Scan for the cell matching the given text and deliver its (X, Y) coordinate at center. 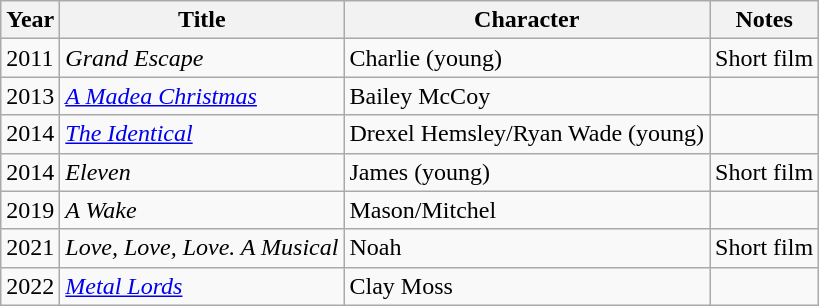
Love, Love, Love. A Musical (202, 248)
Grand Escape (202, 58)
The Identical (202, 134)
Year (30, 20)
Mason/Mitchel (527, 210)
A Madea Christmas (202, 96)
Eleven (202, 172)
Noah (527, 248)
James (young) (527, 172)
2021 (30, 248)
Charlie (young) (527, 58)
Character (527, 20)
Clay Moss (527, 286)
Drexel Hemsley/Ryan Wade (young) (527, 134)
Notes (764, 20)
Bailey McCoy (527, 96)
2022 (30, 286)
Metal Lords (202, 286)
2013 (30, 96)
A Wake (202, 210)
Title (202, 20)
2011 (30, 58)
2019 (30, 210)
